Locate the cell with the specified text and output its [x, y] center coordinate. 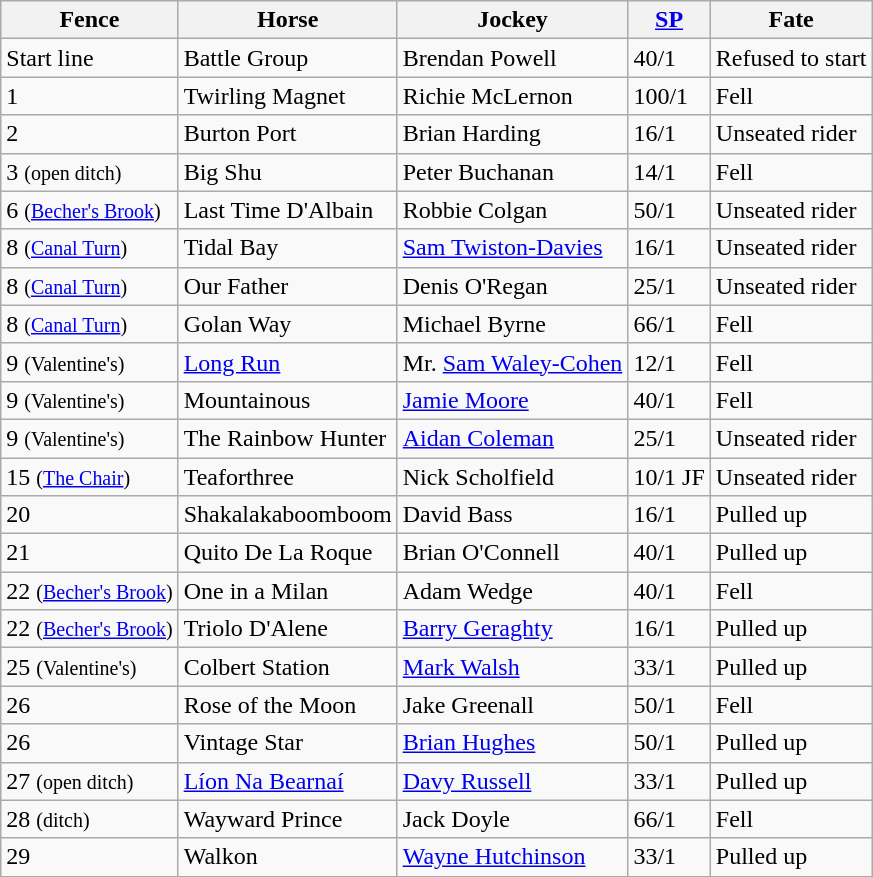
Adam Wedge [512, 591]
10/1 JF [669, 477]
Nick Scholfield [512, 477]
Aidan Coleman [512, 438]
Barry Geraghty [512, 629]
1 [90, 96]
Peter Buchanan [512, 172]
SP [669, 20]
Denis O'Regan [512, 286]
14/1 [669, 172]
David Bass [512, 515]
Mr. Sam Waley-Cohen [512, 362]
Sam Twiston-Davies [512, 248]
Triolo D'Alene [288, 629]
29 [90, 857]
27 (open ditch) [90, 781]
Refused to start [791, 58]
Jake Greenall [512, 705]
15 (The Chair) [90, 477]
Wayward Prince [288, 819]
Wayne Hutchinson [512, 857]
25 (Valentine's) [90, 667]
Richie McLernon [512, 96]
Our Father [288, 286]
Twirling Magnet [288, 96]
2 [90, 134]
Brian Harding [512, 134]
Brian O'Connell [512, 553]
Jockey [512, 20]
Last Time D'Albain [288, 210]
Mountainous [288, 400]
Fence [90, 20]
Horse [288, 20]
Michael Byrne [512, 324]
Quito De La Roque [288, 553]
Long Run [288, 362]
Robbie Colgan [512, 210]
100/1 [669, 96]
28 (ditch) [90, 819]
Shakalakaboomboom [288, 515]
Mark Walsh [512, 667]
Colbert Station [288, 667]
Battle Group [288, 58]
Tidal Bay [288, 248]
Big Shu [288, 172]
20 [90, 515]
Brendan Powell [512, 58]
Vintage Star [288, 743]
Jack Doyle [512, 819]
Teaforthree [288, 477]
6 (Becher's Brook) [90, 210]
Líon Na Bearnaí [288, 781]
The Rainbow Hunter [288, 438]
Brian Hughes [512, 743]
Burton Port [288, 134]
One in a Milan [288, 591]
Start line [90, 58]
12/1 [669, 362]
Jamie Moore [512, 400]
Walkon [288, 857]
21 [90, 553]
Davy Russell [512, 781]
Rose of the Moon [288, 705]
Fate [791, 20]
Golan Way [288, 324]
3 (open ditch) [90, 172]
